Pinpoint the cell where the given text exists, returning its [X, Y] midpoint coordinate. 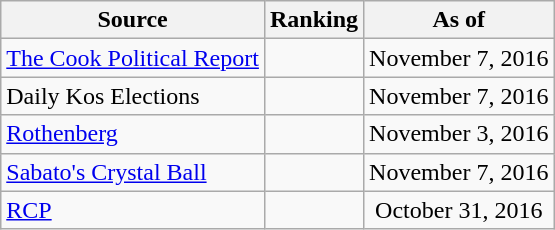
Ranking [314, 20]
As of [459, 20]
Daily Kos Elections [133, 96]
The Cook Political Report [133, 58]
RCP [133, 210]
October 31, 2016 [459, 210]
Rothenberg [133, 134]
November 3, 2016 [459, 134]
Sabato's Crystal Ball [133, 172]
Source [133, 20]
